Pinpoint the cell where the given text exists, returning its [x, y] midpoint coordinate. 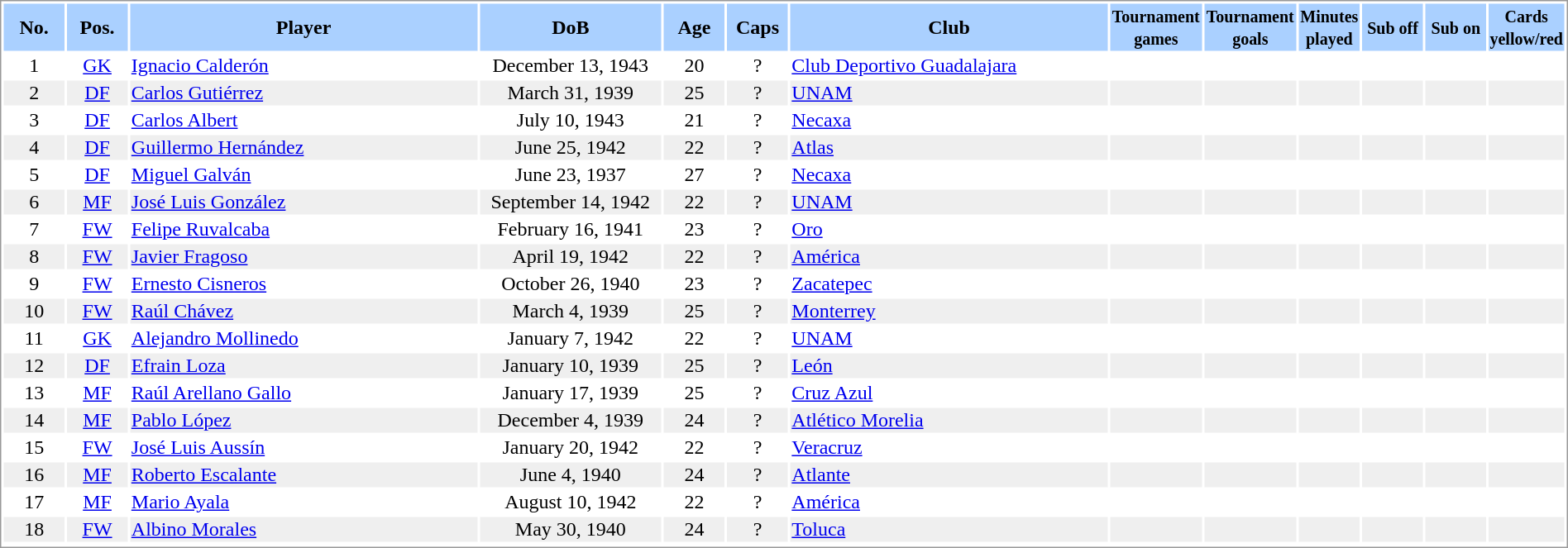
Toluca [949, 530]
1 [33, 65]
Carlos Albert [304, 120]
DoB [571, 26]
Cruz Azul [949, 393]
9 [33, 284]
Zacatepec [949, 284]
Roberto Escalante [304, 475]
Albino Morales [304, 530]
Efrain Loza [304, 366]
15 [33, 447]
Player [304, 26]
Veracruz [949, 447]
October 26, 1940 [571, 284]
7 [33, 229]
September 14, 1942 [571, 203]
10 [33, 312]
December 13, 1943 [571, 65]
27 [695, 174]
2 [33, 93]
12 [33, 366]
Cardsyellow/red [1527, 26]
17 [33, 502]
Pos. [98, 26]
4 [33, 148]
13 [33, 393]
January 10, 1939 [571, 366]
Raúl Chávez [304, 312]
Ernesto Cisneros [304, 284]
Sub off [1393, 26]
Monterrey [949, 312]
August 10, 1942 [571, 502]
July 10, 1943 [571, 120]
Alejandro Mollinedo [304, 338]
March 31, 1939 [571, 93]
Raúl Arellano Gallo [304, 393]
Ignacio Calderón [304, 65]
8 [33, 257]
Caps [758, 26]
20 [695, 65]
June 4, 1940 [571, 475]
5 [33, 174]
16 [33, 475]
Atlante [949, 475]
Mario Ayala [304, 502]
6 [33, 203]
14 [33, 421]
Carlos Gutiérrez [304, 93]
Atlético Morelia [949, 421]
May 30, 1940 [571, 530]
11 [33, 338]
Age [695, 26]
Club [949, 26]
José Luis González [304, 203]
Tournamentgoals [1250, 26]
José Luis Aussín [304, 447]
January 7, 1942 [571, 338]
Javier Fragoso [304, 257]
June 25, 1942 [571, 148]
Club Deportivo Guadalajara [949, 65]
3 [33, 120]
Atlas [949, 148]
June 23, 1937 [571, 174]
León [949, 366]
18 [33, 530]
January 20, 1942 [571, 447]
April 19, 1942 [571, 257]
Felipe Ruvalcaba [304, 229]
December 4, 1939 [571, 421]
21 [695, 120]
Minutesplayed [1329, 26]
February 16, 1941 [571, 229]
Pablo López [304, 421]
Sub on [1456, 26]
Guillermo Hernández [304, 148]
Miguel Galván [304, 174]
January 17, 1939 [571, 393]
No. [33, 26]
March 4, 1939 [571, 312]
Tournamentgames [1156, 26]
Oro [949, 229]
